Search for the cell housing the specified text and yield its [X, Y] center coordinate. 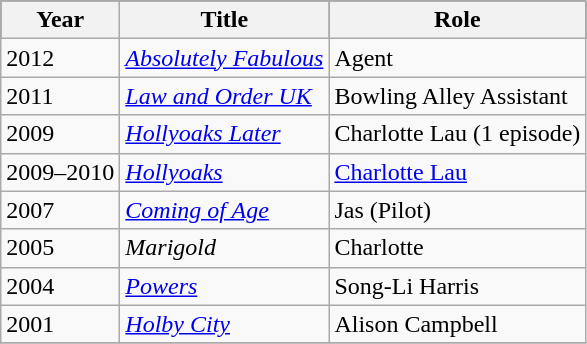
2004 [60, 286]
2007 [60, 210]
Charlotte Lau (1 episode) [458, 134]
Title [224, 20]
2009 [60, 134]
2012 [60, 58]
Absolutely Fabulous [224, 58]
Year [60, 20]
Marigold [224, 248]
2001 [60, 324]
Coming of Age [224, 210]
Agent [458, 58]
2011 [60, 96]
Powers [224, 286]
Role [458, 20]
Hollyoaks [224, 172]
Charlotte [458, 248]
Hollyoaks Later [224, 134]
2005 [60, 248]
Jas (Pilot) [458, 210]
2009–2010 [60, 172]
Law and Order UK [224, 96]
Holby City [224, 324]
Bowling Alley Assistant [458, 96]
Charlotte Lau [458, 172]
Alison Campbell [458, 324]
Song-Li Harris [458, 286]
